Capture the cell that displays the provided text and extract its (X, Y) central coordinate. 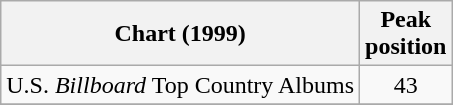
U.S. Billboard Top Country Albums (180, 85)
Chart (1999) (180, 34)
43 (406, 85)
Peakposition (406, 34)
